Locate the cell with the specified text and output its [x, y] center coordinate. 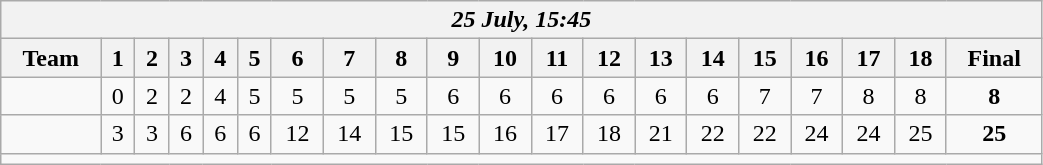
Team [51, 58]
11 [557, 58]
0 [118, 96]
13 [661, 58]
21 [661, 134]
10 [505, 58]
9 [453, 58]
25 July, 15:45 [522, 20]
1 [118, 58]
Final [994, 58]
